Find where the given text appears and provide that cell's center as [x, y] coordinate. 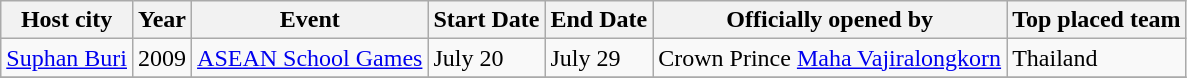
Crown Prince Maha Vajiralongkorn [830, 58]
Thailand [1097, 58]
Top placed team [1097, 20]
ASEAN School Games [310, 58]
July 20 [486, 58]
Year [162, 20]
Host city [67, 20]
End Date [599, 20]
2009 [162, 58]
Start Date [486, 20]
Suphan Buri [67, 58]
July 29 [599, 58]
Officially opened by [830, 20]
Event [310, 20]
